Determine the (X, Y) coordinate at the center of the cell enclosing the given text.  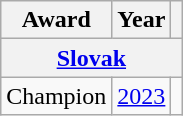
Year (142, 20)
Slovak (92, 58)
Award (56, 20)
Champion (56, 96)
2023 (142, 96)
